Detect which cell encompasses the target text, then output its (x, y) center coordinate. 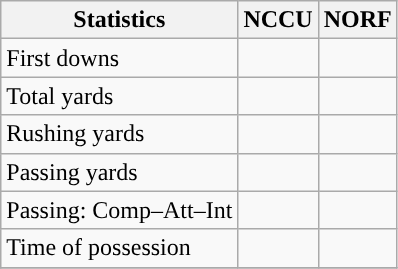
NCCU (278, 20)
Time of possession (120, 248)
Statistics (120, 20)
NORF (358, 20)
Passing: Comp–Att–Int (120, 210)
First downs (120, 58)
Passing yards (120, 172)
Total yards (120, 96)
Rushing yards (120, 134)
